Pinpoint the cell where the given text exists, returning its [X, Y] midpoint coordinate. 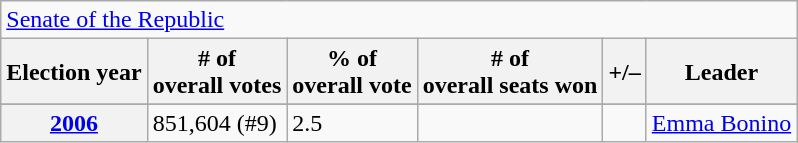
Election year [74, 72]
# ofoverall votes [217, 72]
# ofoverall seats won [510, 72]
+/– [624, 72]
Senate of the Republic [399, 20]
Leader [721, 72]
851,604 (#9) [217, 123]
% ofoverall vote [352, 72]
Emma Bonino [721, 123]
2006 [74, 123]
2.5 [352, 123]
